Return the (x, y) coordinate for the center point of the cell that contains the specified text.  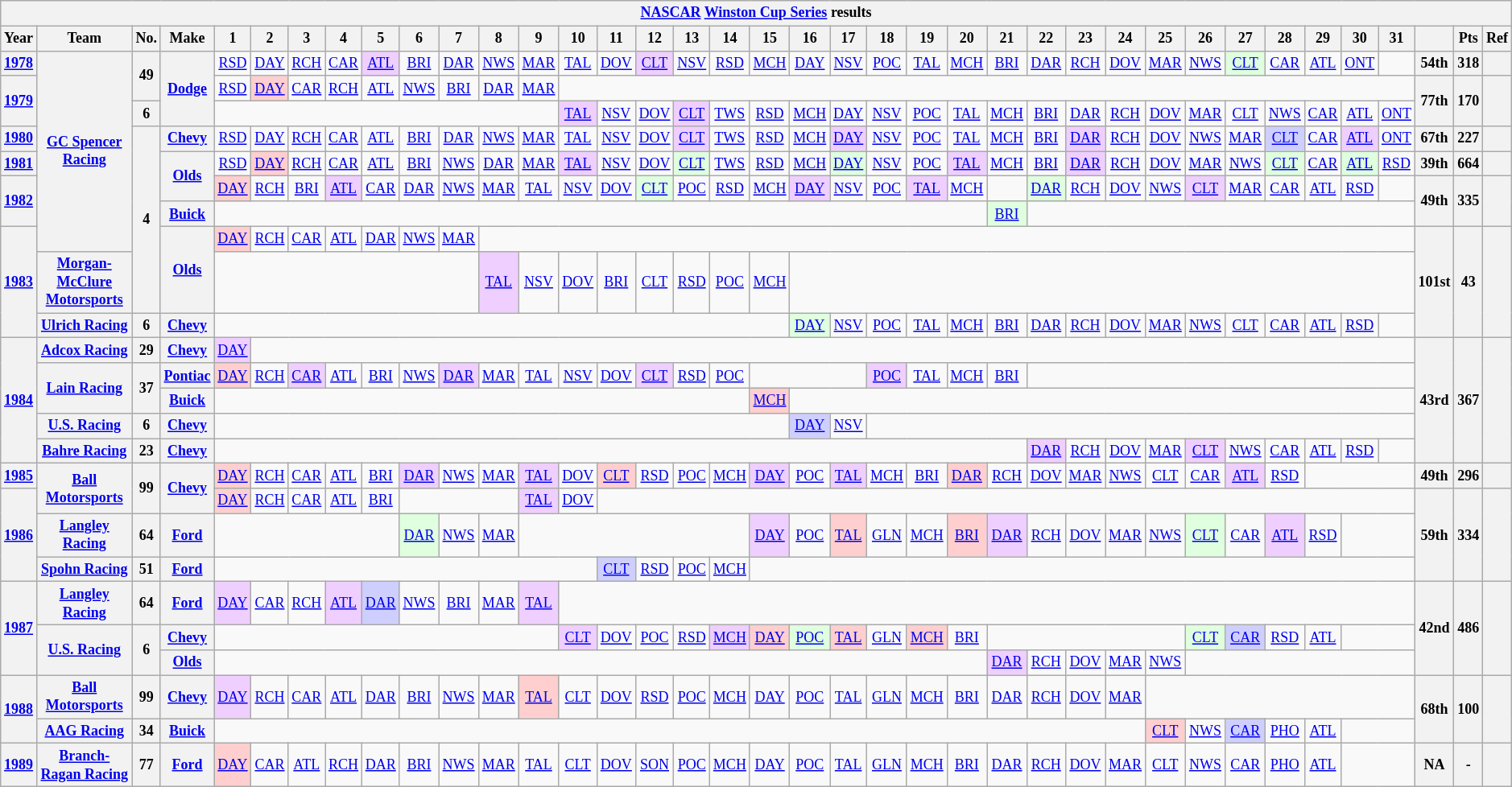
Bahre Racing (84, 451)
1985 (19, 476)
Team (84, 39)
170 (1469, 101)
1984 (19, 401)
367 (1469, 401)
Ref (1498, 39)
25 (1165, 39)
1981 (19, 164)
1982 (19, 201)
AAG Racing (84, 731)
21 (1007, 39)
27 (1246, 39)
24 (1126, 39)
1 (233, 39)
17 (849, 39)
5 (380, 39)
Ulrich Racing (84, 325)
SON (655, 765)
1978 (19, 63)
1988 (19, 710)
Dodge (187, 89)
20 (967, 39)
Pts (1469, 39)
2 (270, 39)
42nd (1435, 628)
34 (147, 731)
1986 (19, 535)
100 (1469, 710)
334 (1469, 535)
18 (887, 39)
GC Spencer Racing (84, 151)
39th (1435, 164)
318 (1469, 63)
1980 (19, 138)
19 (927, 39)
30 (1360, 39)
54th (1435, 63)
14 (730, 39)
9 (539, 39)
101st (1435, 282)
67th (1435, 138)
Spohn Racing (84, 570)
1983 (19, 282)
22 (1046, 39)
NASCAR Winston Cup Series results (756, 13)
43rd (1435, 401)
12 (655, 39)
Adcox Racing (84, 351)
13 (692, 39)
Branch-Ragan Racing (84, 765)
68th (1435, 710)
Make (187, 39)
37 (147, 388)
Morgan-McClure Motorsports (84, 282)
1979 (19, 101)
Year (19, 39)
49 (147, 76)
296 (1469, 476)
1989 (19, 765)
77th (1435, 101)
31 (1397, 39)
59th (1435, 535)
77 (147, 765)
28 (1285, 39)
Pontiac (187, 375)
227 (1469, 138)
NA (1435, 765)
486 (1469, 628)
51 (147, 570)
3 (307, 39)
No. (147, 39)
- (1469, 765)
10 (578, 39)
11 (616, 39)
8 (498, 39)
Lain Racing (84, 388)
664 (1469, 164)
16 (810, 39)
7 (459, 39)
335 (1469, 201)
26 (1205, 39)
15 (770, 39)
1987 (19, 628)
43 (1469, 282)
